Provide the [X, Y] coordinate of the cell's center where the given text is located.  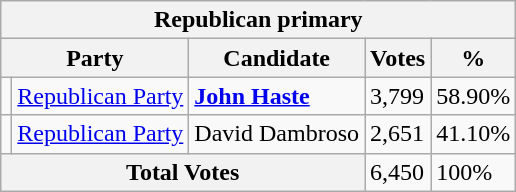
David Dambroso [277, 134]
58.90% [474, 96]
Votes [398, 58]
6,450 [398, 172]
Candidate [277, 58]
2,651 [398, 134]
3,799 [398, 96]
Total Votes [183, 172]
Party [95, 58]
% [474, 58]
Republican primary [258, 20]
John Haste [277, 96]
41.10% [474, 134]
100% [474, 172]
